Provide the [x, y] coordinate of the cell's center where the given text is located.  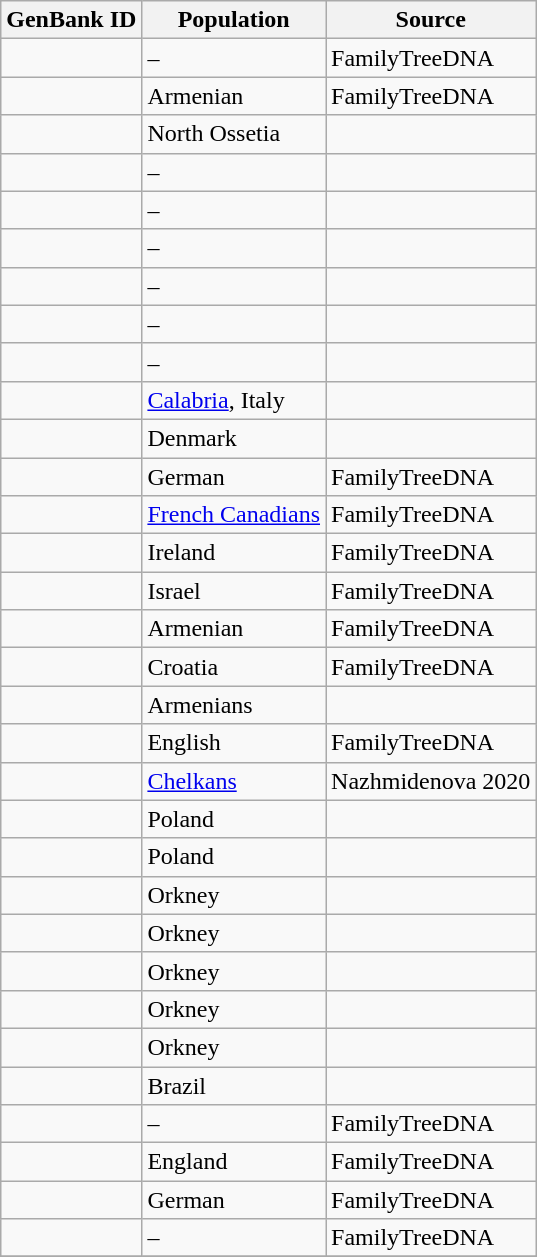
Israel [234, 591]
Croatia [234, 667]
GenBank ID [72, 20]
North Ossetia [234, 134]
Population [234, 20]
England [234, 1162]
French Canadians [234, 515]
English [234, 743]
Nazhmidenova 2020 [431, 781]
Chelkans [234, 781]
Source [431, 20]
Ireland [234, 553]
Calabria, Italy [234, 400]
Armenians [234, 705]
Brazil [234, 1085]
Denmark [234, 438]
